Search for the cell housing the specified text and yield its [x, y] center coordinate. 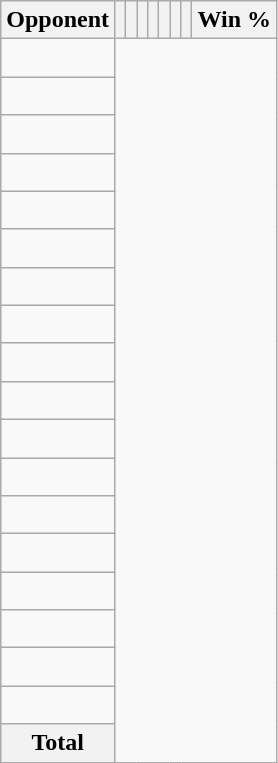
Total [58, 743]
Opponent [58, 20]
Win % [234, 20]
